Determine the [X, Y] coordinate at the center of the cell enclosing the given text.  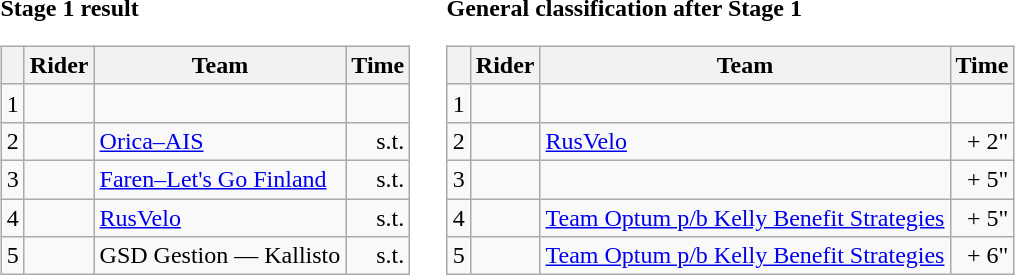
+ 6" [982, 256]
GSD Gestion — Kallisto [220, 256]
Faren–Let's Go Finland [220, 179]
+ 2" [982, 141]
Orica–AIS [220, 141]
